Pinpoint the cell where the given text exists, returning its [x, y] midpoint coordinate. 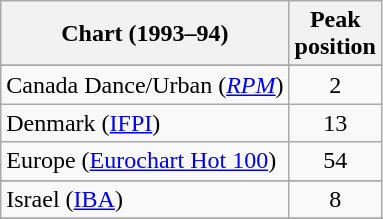
13 [335, 123]
54 [335, 161]
Chart (1993–94) [145, 34]
Canada Dance/Urban (RPM) [145, 85]
Peakposition [335, 34]
8 [335, 199]
Israel (IBA) [145, 199]
2 [335, 85]
Denmark (IFPI) [145, 123]
Europe (Eurochart Hot 100) [145, 161]
